Find where the given text appears and provide that cell's center as (x, y) coordinate. 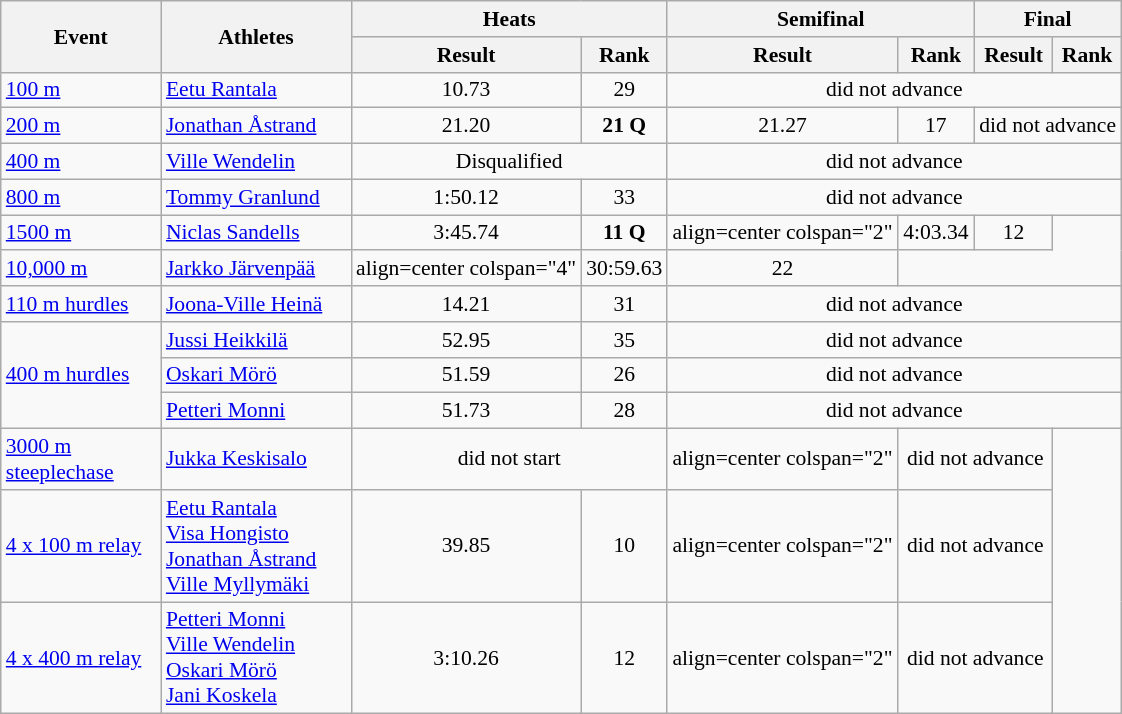
4 x 400 m relay (81, 658)
did not start (509, 460)
Joona-Ville Heinä (256, 304)
10.73 (466, 90)
4:03.34 (936, 233)
Event (81, 36)
Petteri Monni (256, 411)
21.20 (466, 126)
3:45.74 (466, 233)
Semifinal (820, 19)
30:59.63 (624, 269)
10 (624, 546)
22 (782, 269)
39.85 (466, 546)
10,000 m (81, 269)
35 (624, 340)
51.59 (466, 375)
align=center colspan="4" (466, 269)
400 m hurdles (81, 376)
Final (1048, 19)
17 (936, 126)
Niclas Sandells (256, 233)
28 (624, 411)
Oskari Mörö (256, 375)
33 (624, 197)
Ville Wendelin (256, 162)
110 m hurdles (81, 304)
51.73 (466, 411)
11 Q (624, 233)
Jussi Heikkilä (256, 340)
Disqualified (509, 162)
1500 m (81, 233)
3:10.26 (466, 658)
1:50.12 (466, 197)
21 Q (624, 126)
31 (624, 304)
200 m (81, 126)
Eetu Rantala (256, 90)
Petteri MonniVille WendelinOskari MöröJani Koskela (256, 658)
14.21 (466, 304)
26 (624, 375)
Athletes (256, 36)
Heats (509, 19)
Eetu RantalaVisa HongistoJonathan ÅstrandVille Myllymäki (256, 546)
800 m (81, 197)
Jarkko Järvenpää (256, 269)
3000 m steeplechase (81, 460)
21.27 (782, 126)
100 m (81, 90)
29 (624, 90)
52.95 (466, 340)
400 m (81, 162)
4 x 100 m relay (81, 546)
Jonathan Åstrand (256, 126)
Tommy Granlund (256, 197)
Jukka Keskisalo (256, 460)
